Capture the cell that displays the provided text and extract its [x, y] central coordinate. 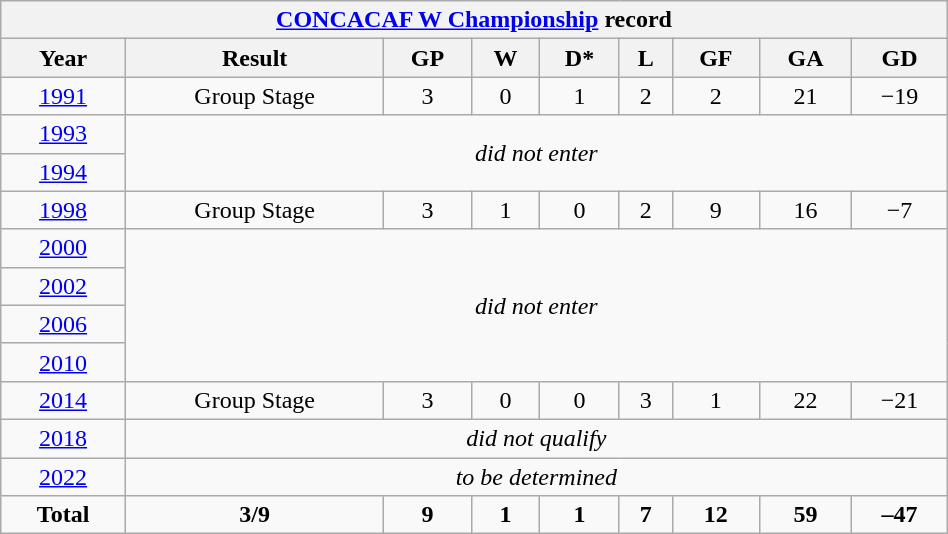
2002 [64, 286]
W [506, 58]
1993 [64, 134]
2010 [64, 362]
7 [646, 515]
Year [64, 58]
12 [716, 515]
1998 [64, 210]
−7 [900, 210]
22 [805, 400]
2014 [64, 400]
Result [254, 58]
GF [716, 58]
–47 [900, 515]
59 [805, 515]
21 [805, 96]
GP [428, 58]
CONCACAF W Championship record [474, 20]
2000 [64, 248]
−19 [900, 96]
2006 [64, 324]
16 [805, 210]
D* [580, 58]
1991 [64, 96]
L [646, 58]
2022 [64, 477]
2018 [64, 438]
GA [805, 58]
3/9 [254, 515]
1994 [64, 172]
to be determined [536, 477]
did not qualify [536, 438]
Total [64, 515]
−21 [900, 400]
GD [900, 58]
